Detect which cell encompasses the target text, then output its [x, y] center coordinate. 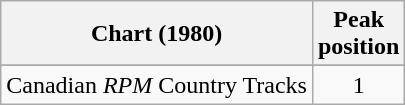
Chart (1980) [157, 34]
Canadian RPM Country Tracks [157, 85]
1 [358, 85]
Peakposition [358, 34]
